Output the (X, Y) coordinate of the center of the cell containing the given text.  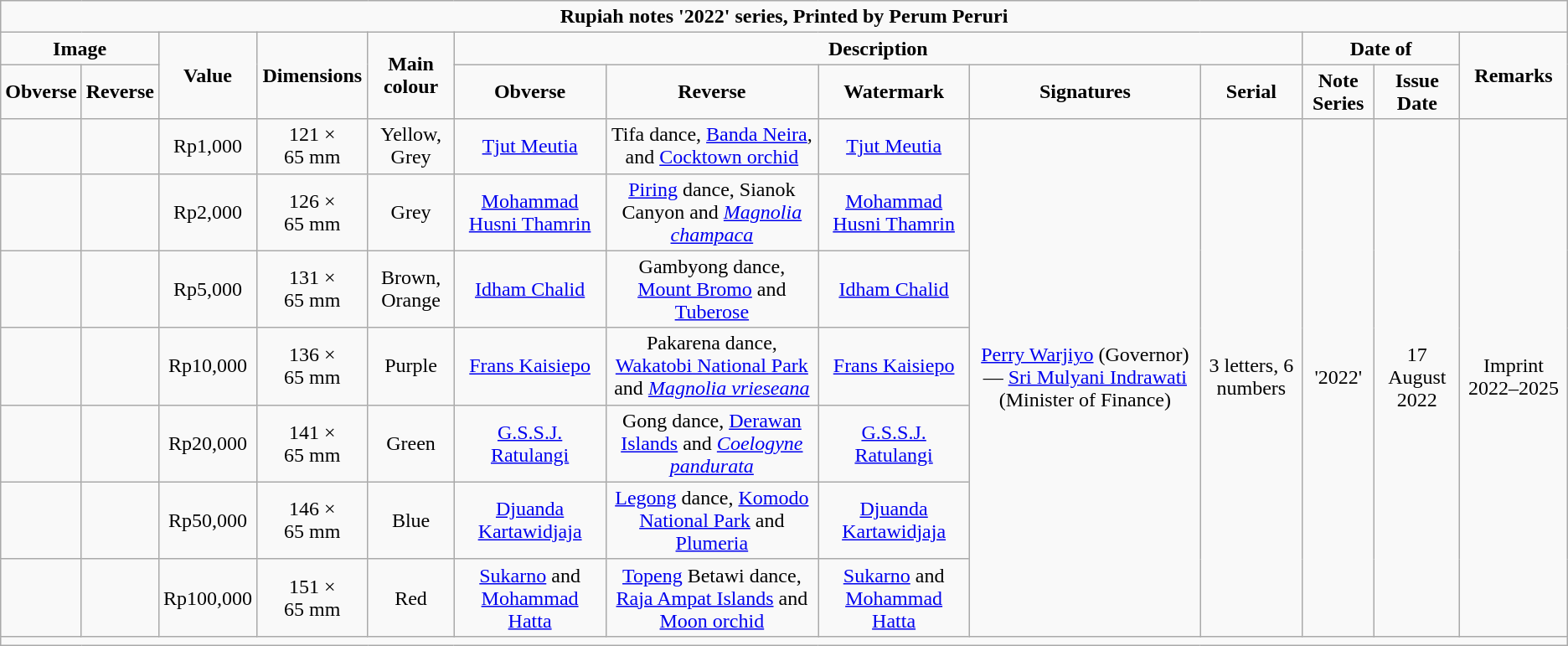
'2022' (1338, 377)
Rp10,000 (208, 366)
Description (878, 49)
151 × 65 mm (312, 597)
Piring dance, Sianok Canyon and Magnolia champaca (712, 212)
17 August 2022 (1417, 377)
Date of (1381, 49)
3 letters, 6 numbers (1251, 377)
141 × 65 mm (312, 443)
Topeng Betawi dance, Raja Ampat Islands and Moon orchid (712, 597)
Rp50,000 (208, 520)
136 × 65 mm (312, 366)
Red (410, 597)
121 × 65 mm (312, 146)
Issue Date (1417, 92)
Serial (1251, 92)
Imprint 2022–2025 (1514, 377)
146 × 65 mm (312, 520)
Rp5,000 (208, 289)
Watermark (895, 92)
Signatures (1086, 92)
Brown, Orange (410, 289)
Legong dance, Komodo National Park and Plumeria (712, 520)
Yellow, Grey (410, 146)
Tifa dance, Banda Neira, and Cocktown orchid (712, 146)
Green (410, 443)
Rp100,000 (208, 597)
Rp2,000 (208, 212)
Rupiah notes '2022' series, Printed by Perum Peruri (784, 17)
Main colour (410, 75)
126 × 65 mm (312, 212)
Pakarena dance, Wakatobi National Park and Magnolia vrieseana (712, 366)
Purple (410, 366)
Blue (410, 520)
Dimensions (312, 75)
Perry Warjiyo (Governor) — Sri Mulyani Indrawati (Minister of Finance) (1086, 377)
Rp1,000 (208, 146)
Gong dance, Derawan Islands and Coelogyne pandurata (712, 443)
Grey (410, 212)
131 × 65 mm (312, 289)
Remarks (1514, 75)
Image (80, 49)
Note Series (1338, 92)
Value (208, 75)
Gambyong dance, Mount Bromo and Tuberose (712, 289)
Rp20,000 (208, 443)
